Determine the (x, y) coordinate at the center of the cell enclosing the given text.  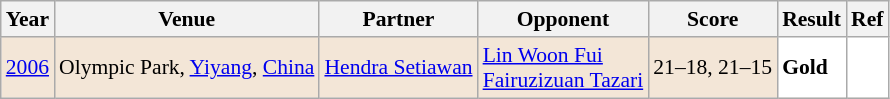
Olympic Park, Yiyang, China (186, 68)
Gold (812, 68)
Result (812, 19)
21–18, 21–15 (712, 68)
Hendra Setiawan (398, 68)
Ref (867, 19)
2006 (28, 68)
Year (28, 19)
Lin Woon Fui Fairuzizuan Tazari (564, 68)
Venue (186, 19)
Opponent (564, 19)
Score (712, 19)
Partner (398, 19)
